Return (X, Y) of the center of cell containing provided text 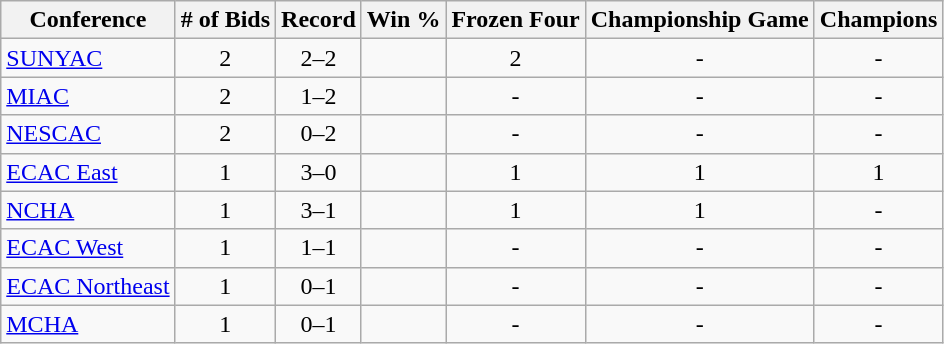
SUNYAC (88, 58)
ECAC East (88, 172)
Champions (878, 20)
MIAC (88, 96)
Frozen Four (516, 20)
1–1 (319, 248)
1–2 (319, 96)
Conference (88, 20)
0–2 (319, 134)
ECAC Northeast (88, 286)
NESCAC (88, 134)
Championship Game (700, 20)
Record (319, 20)
NCHA (88, 210)
2–2 (319, 58)
Win % (404, 20)
3–1 (319, 210)
MCHA (88, 324)
ECAC West (88, 248)
# of Bids (225, 20)
3–0 (319, 172)
